Output the [x, y] coordinate of the center of the cell containing the given text.  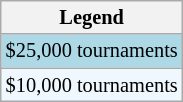
$10,000 tournaments [92, 85]
$25,000 tournaments [92, 51]
Legend [92, 17]
